Find where the given text appears and provide that cell's center as (x, y) coordinate. 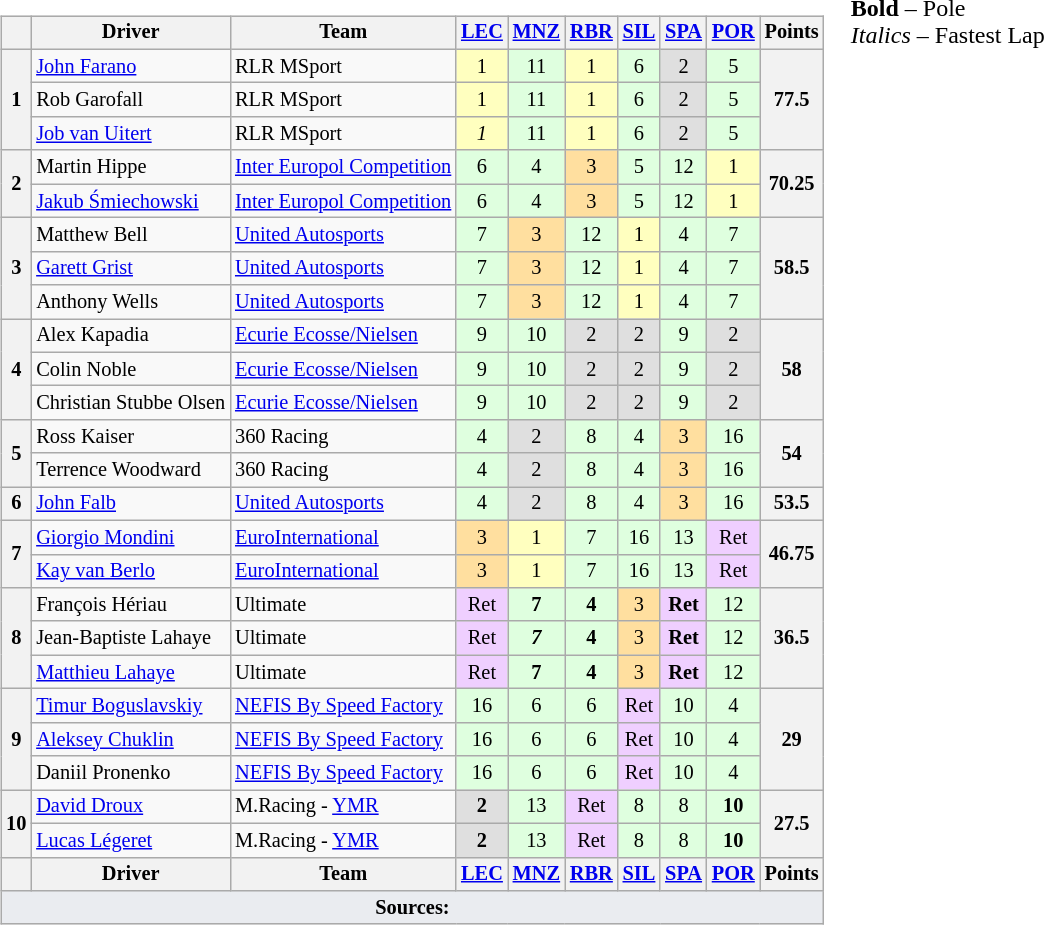
Kay van Berlo (130, 571)
Timur Boguslavskiy (130, 706)
David Droux (130, 807)
Daniil Pronenko (130, 773)
Giorgio Mondini (130, 537)
François Hériau (130, 605)
Christian Stubbe Olsen (130, 403)
John Falb (130, 504)
Lucas Légeret (130, 840)
Martin Hippe (130, 167)
John Farano (130, 66)
58.5 (792, 268)
29 (792, 740)
Jean-Baptiste Lahaye (130, 638)
Alex Kapadia (130, 336)
Terrence Woodward (130, 470)
27.5 (792, 824)
70.25 (792, 184)
Job van Uitert (130, 134)
46.75 (792, 554)
Colin Noble (130, 369)
Ross Kaiser (130, 437)
Jakub Śmiechowski (130, 201)
Aleksey Chuklin (130, 739)
Matthieu Lahaye (130, 672)
Matthew Bell (130, 235)
36.5 (792, 638)
53.5 (792, 504)
54 (792, 454)
Anthony Wells (130, 302)
Sources: (412, 908)
58 (792, 370)
77.5 (792, 100)
Rob Garofall (130, 100)
Garett Grist (130, 268)
